Return the [x, y] coordinate for the center point of the cell that contains the specified text.  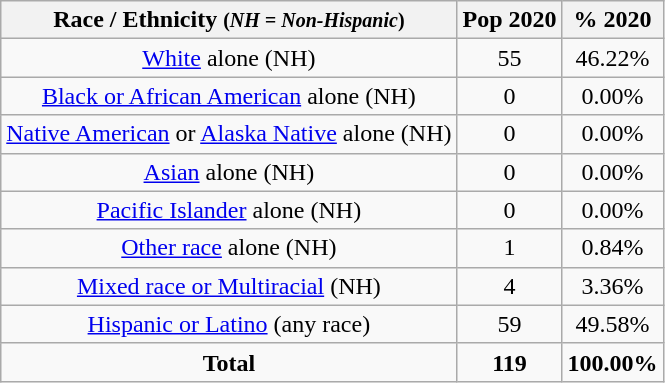
Mixed race or Multiracial (NH) [229, 286]
100.00% [612, 362]
Native American or Alaska Native alone (NH) [229, 134]
White alone (NH) [229, 58]
3.36% [612, 286]
Asian alone (NH) [229, 172]
% 2020 [612, 20]
1 [510, 248]
Race / Ethnicity (NH = Non-Hispanic) [229, 20]
Black or African American alone (NH) [229, 96]
Pop 2020 [510, 20]
Hispanic or Latino (any race) [229, 324]
Pacific Islander alone (NH) [229, 210]
59 [510, 324]
49.58% [612, 324]
46.22% [612, 58]
Other race alone (NH) [229, 248]
55 [510, 58]
119 [510, 362]
4 [510, 286]
0.84% [612, 248]
Total [229, 362]
